Return (x, y) of the center of cell containing provided text 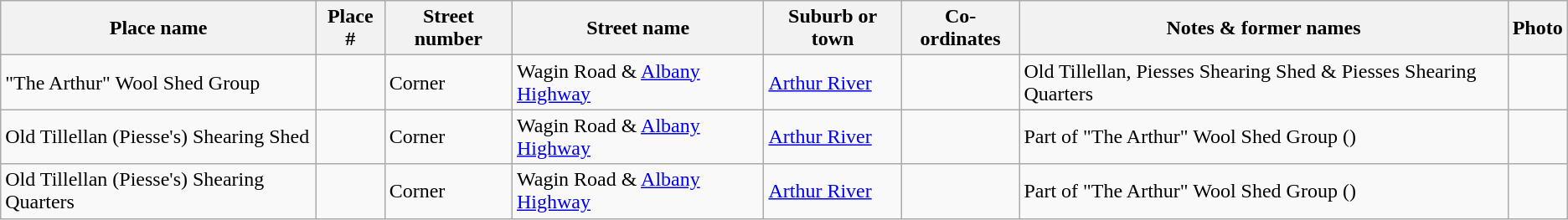
Street number (448, 28)
Old Tillellan (Piesse's) Shearing Quarters (159, 191)
"The Arthur" Wool Shed Group (159, 82)
Place # (350, 28)
Street name (637, 28)
Photo (1538, 28)
Suburb or town (833, 28)
Old Tillellan, Piesses Shearing Shed & Piesses Shearing Quarters (1263, 82)
Place name (159, 28)
Co-ordinates (960, 28)
Old Tillellan (Piesse's) Shearing Shed (159, 137)
Notes & former names (1263, 28)
